Pinpoint the cell where the given text exists, returning its [x, y] midpoint coordinate. 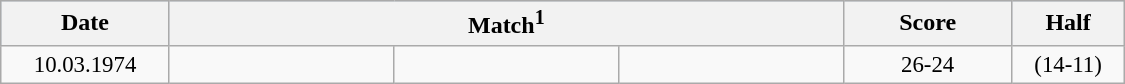
Match1 [506, 24]
Date [86, 24]
10.03.1974 [86, 64]
(14-11) [1068, 64]
Score [928, 24]
Half [1068, 24]
26-24 [928, 64]
